Output the [X, Y] coordinate of the center of the cell containing the given text.  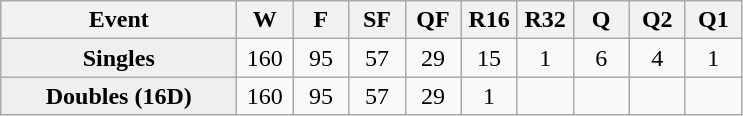
Event [119, 20]
R32 [545, 20]
Q2 [657, 20]
6 [601, 58]
F [321, 20]
15 [489, 58]
Q [601, 20]
SF [377, 20]
Singles [119, 58]
4 [657, 58]
R16 [489, 20]
W [265, 20]
Doubles (16D) [119, 96]
Q1 [713, 20]
QF [433, 20]
